Scan for the cell matching the given text and deliver its [X, Y] coordinate at center. 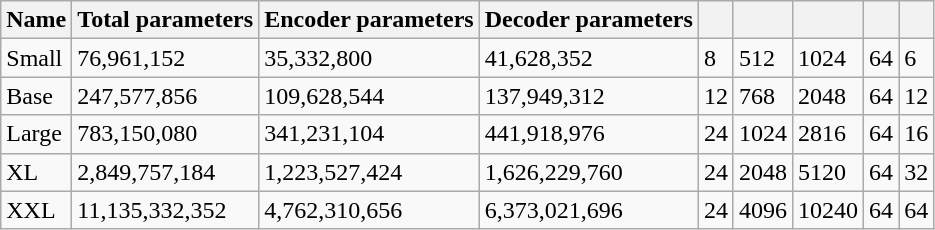
2,849,757,184 [166, 172]
137,949,312 [588, 96]
Base [36, 96]
768 [762, 96]
XL [36, 172]
Small [36, 58]
76,961,152 [166, 58]
341,231,104 [370, 134]
41,628,352 [588, 58]
5120 [828, 172]
Large [36, 134]
10240 [828, 210]
4,762,310,656 [370, 210]
Decoder parameters [588, 20]
1,223,527,424 [370, 172]
16 [916, 134]
8 [716, 58]
Name [36, 20]
XXL [36, 210]
1,626,229,760 [588, 172]
2816 [828, 134]
4096 [762, 210]
109,628,544 [370, 96]
Encoder parameters [370, 20]
6,373,021,696 [588, 210]
512 [762, 58]
32 [916, 172]
6 [916, 58]
783,150,080 [166, 134]
35,332,800 [370, 58]
11,135,332,352 [166, 210]
Total parameters [166, 20]
247,577,856 [166, 96]
441,918,976 [588, 134]
